Capture the cell that displays the provided text and extract its [X, Y] central coordinate. 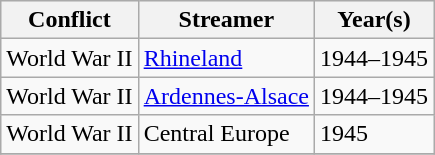
Ardennes-Alsace [226, 96]
Rhineland [226, 58]
1945 [374, 134]
Year(s) [374, 20]
Streamer [226, 20]
Conflict [70, 20]
Central Europe [226, 134]
